Identify which cell holds the provided text, then report its (X, Y) central coordinate. 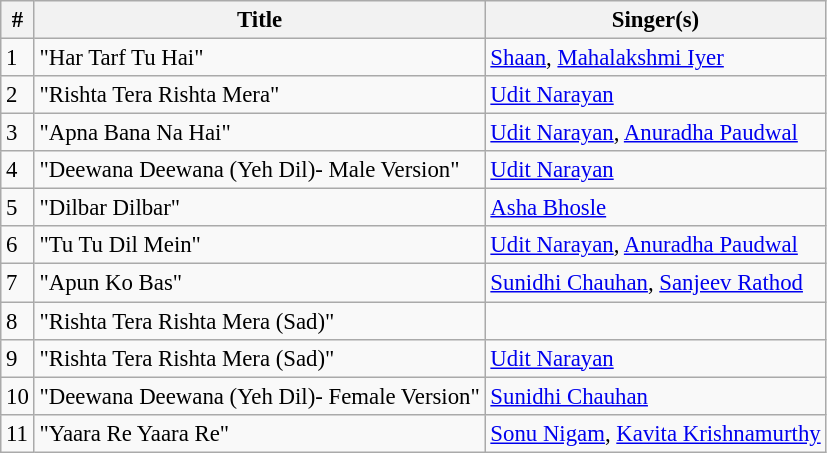
3 (18, 133)
9 (18, 358)
10 (18, 396)
2 (18, 95)
"Apna Bana Na Hai" (260, 133)
"Rishta Tera Rishta Mera" (260, 95)
"Yaara Re Yaara Re" (260, 433)
"Apun Ko Bas" (260, 283)
Singer(s) (656, 20)
"Tu Tu Dil Mein" (260, 245)
Sunidhi Chauhan (656, 396)
Asha Bhosle (656, 208)
4 (18, 170)
# (18, 20)
"Har Tarf Tu Hai" (260, 58)
7 (18, 283)
11 (18, 433)
1 (18, 58)
6 (18, 245)
8 (18, 321)
"Deewana Deewana (Yeh Dil)- Male Version" (260, 170)
"Deewana Deewana (Yeh Dil)- Female Version" (260, 396)
Sonu Nigam, Kavita Krishnamurthy (656, 433)
Shaan, Mahalakshmi Iyer (656, 58)
Title (260, 20)
"Dilbar Dilbar" (260, 208)
Sunidhi Chauhan, Sanjeev Rathod (656, 283)
5 (18, 208)
